Extract the [X, Y] coordinate from the center of the cell holding the provided text.  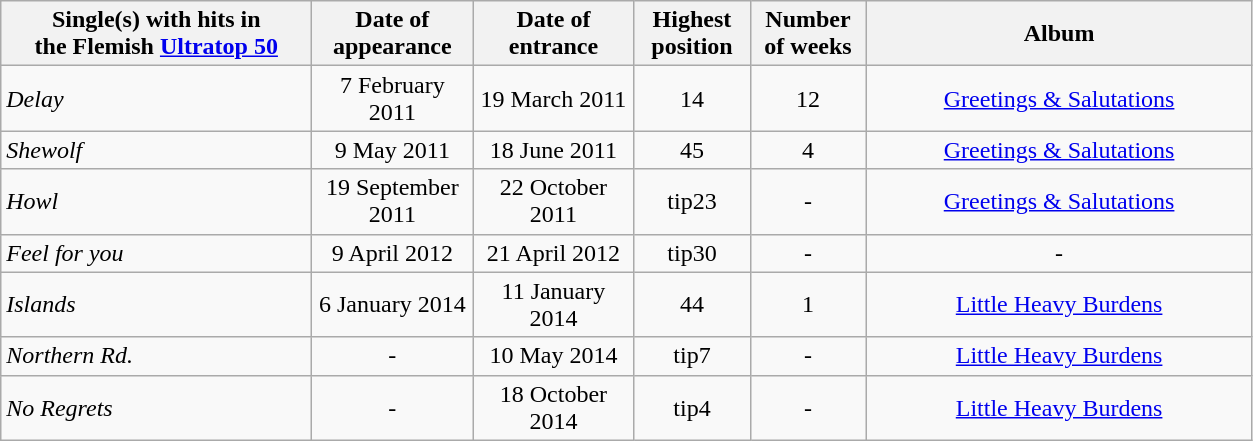
7 February 2011 [392, 98]
18 June 2011 [554, 150]
1 [808, 304]
Feel for you [156, 253]
Shewolf [156, 150]
Howl [156, 202]
Numberof weeks [808, 34]
Single(s) with hits in the Flemish Ultratop 50 [156, 34]
21 April 2012 [554, 253]
Islands [156, 304]
12 [808, 98]
tip4 [692, 408]
14 [692, 98]
45 [692, 150]
22 October 2011 [554, 202]
4 [808, 150]
Date ofentrance [554, 34]
11 January 2014 [554, 304]
No Regrets [156, 408]
tip30 [692, 253]
Album [1059, 34]
Delay [156, 98]
tip23 [692, 202]
Highestposition [692, 34]
Northern Rd. [156, 356]
tip7 [692, 356]
Date ofappearance [392, 34]
9 May 2011 [392, 150]
18 October 2014 [554, 408]
6 January 2014 [392, 304]
10 May 2014 [554, 356]
44 [692, 304]
19 March 2011 [554, 98]
9 April 2012 [392, 253]
19 September 2011 [392, 202]
